Detect which cell encompasses the target text, then output its [X, Y] center coordinate. 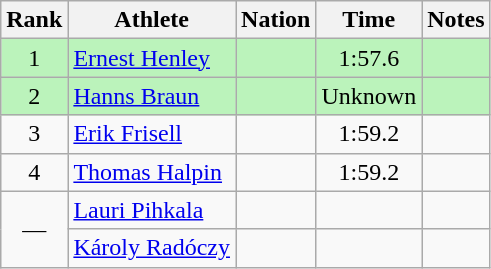
Nation [276, 20]
2 [34, 96]
3 [34, 134]
1 [34, 58]
4 [34, 172]
Athlete [152, 20]
Károly Radóczy [152, 248]
Rank [34, 20]
1:57.6 [369, 58]
Erik Frisell [152, 134]
Time [369, 20]
Unknown [369, 96]
Lauri Pihkala [152, 210]
— [34, 229]
Hanns Braun [152, 96]
Thomas Halpin [152, 172]
Ernest Henley [152, 58]
Notes [456, 20]
